Find where the given text appears and provide that cell's center as [X, Y] coordinate. 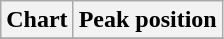
Chart [37, 20]
Peak position [148, 20]
